Detect which cell encompasses the target text, then output its [X, Y] center coordinate. 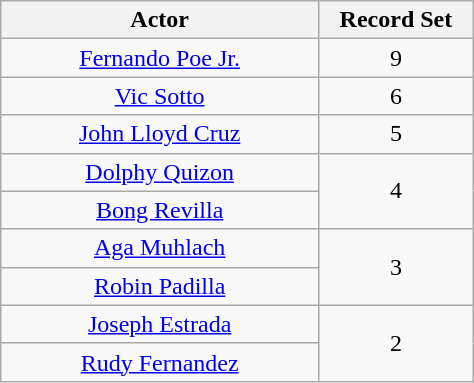
Vic Sotto [160, 96]
John Lloyd Cruz [160, 134]
Joseph Estrada [160, 324]
Aga Muhlach [160, 248]
Rudy Fernandez [160, 362]
2 [396, 343]
Dolphy Quizon [160, 172]
Record Set [396, 20]
Actor [160, 20]
6 [396, 96]
Bong Revilla [160, 210]
Robin Padilla [160, 286]
Fernando Poe Jr. [160, 58]
9 [396, 58]
4 [396, 191]
5 [396, 134]
3 [396, 267]
